Pinpoint the cell where the given text exists, returning its (X, Y) midpoint coordinate. 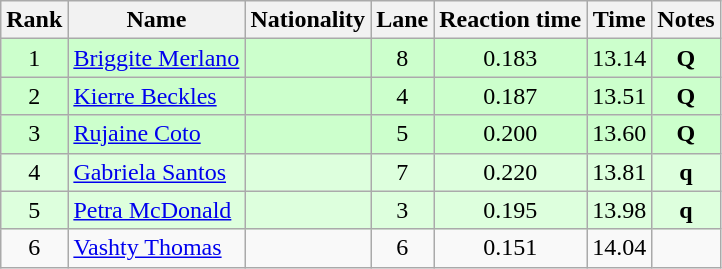
Nationality (308, 20)
Reaction time (510, 20)
0.183 (510, 58)
0.220 (510, 172)
0.151 (510, 248)
Vashty Thomas (156, 248)
14.04 (620, 248)
Notes (686, 20)
Gabriela Santos (156, 172)
13.81 (620, 172)
13.98 (620, 210)
0.187 (510, 96)
Briggite Merlano (156, 58)
7 (402, 172)
Petra McDonald (156, 210)
13.51 (620, 96)
Rank (34, 20)
8 (402, 58)
0.195 (510, 210)
13.14 (620, 58)
Rujaine Coto (156, 134)
Kierre Beckles (156, 96)
Name (156, 20)
13.60 (620, 134)
1 (34, 58)
Time (620, 20)
Lane (402, 20)
0.200 (510, 134)
2 (34, 96)
